Return the (X, Y) coordinate for the center point of the cell that contains the specified text.  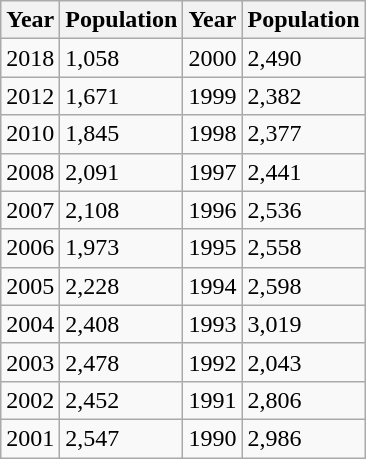
2004 (30, 324)
2005 (30, 286)
2,108 (122, 210)
3,019 (304, 324)
2002 (30, 400)
2,408 (122, 324)
2,382 (304, 96)
2018 (30, 58)
2,091 (122, 172)
1990 (212, 438)
2001 (30, 438)
2,228 (122, 286)
1998 (212, 134)
1992 (212, 362)
1994 (212, 286)
2,043 (304, 362)
2000 (212, 58)
2,547 (122, 438)
1996 (212, 210)
1997 (212, 172)
1,058 (122, 58)
2,377 (304, 134)
2008 (30, 172)
1995 (212, 248)
2,558 (304, 248)
2,536 (304, 210)
1,845 (122, 134)
2,490 (304, 58)
1993 (212, 324)
2,441 (304, 172)
2007 (30, 210)
2,598 (304, 286)
2010 (30, 134)
2,478 (122, 362)
2,806 (304, 400)
1999 (212, 96)
2012 (30, 96)
1,973 (122, 248)
2,986 (304, 438)
1,671 (122, 96)
2,452 (122, 400)
2003 (30, 362)
1991 (212, 400)
2006 (30, 248)
